Provide the (x, y) coordinate of the cell's center where the given text is located.  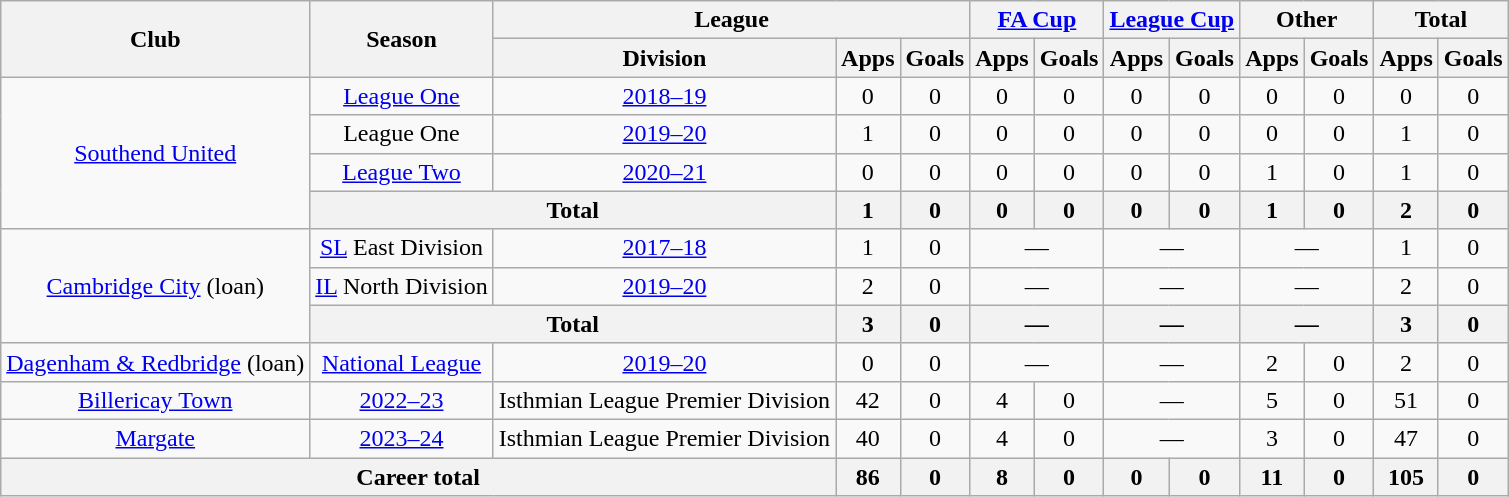
Other (1307, 20)
SL East Division (402, 248)
FA Cup (1037, 20)
Cambridge City (loan) (156, 286)
2018–19 (664, 96)
Southend United (156, 153)
105 (1406, 477)
League Two (402, 172)
Club (156, 39)
42 (868, 400)
IL North Division (402, 286)
5 (1272, 400)
Season (402, 39)
League Cup (1172, 20)
2020–21 (664, 172)
League (732, 20)
National League (402, 362)
Division (664, 58)
11 (1272, 477)
2023–24 (402, 438)
40 (868, 438)
8 (1002, 477)
51 (1406, 400)
Margate (156, 438)
47 (1406, 438)
Dagenham & Redbridge (loan) (156, 362)
86 (868, 477)
Career total (418, 477)
2022–23 (402, 400)
2017–18 (664, 248)
Billericay Town (156, 400)
